Provide the [X, Y] coordinate of the cell's center where the given text is located.  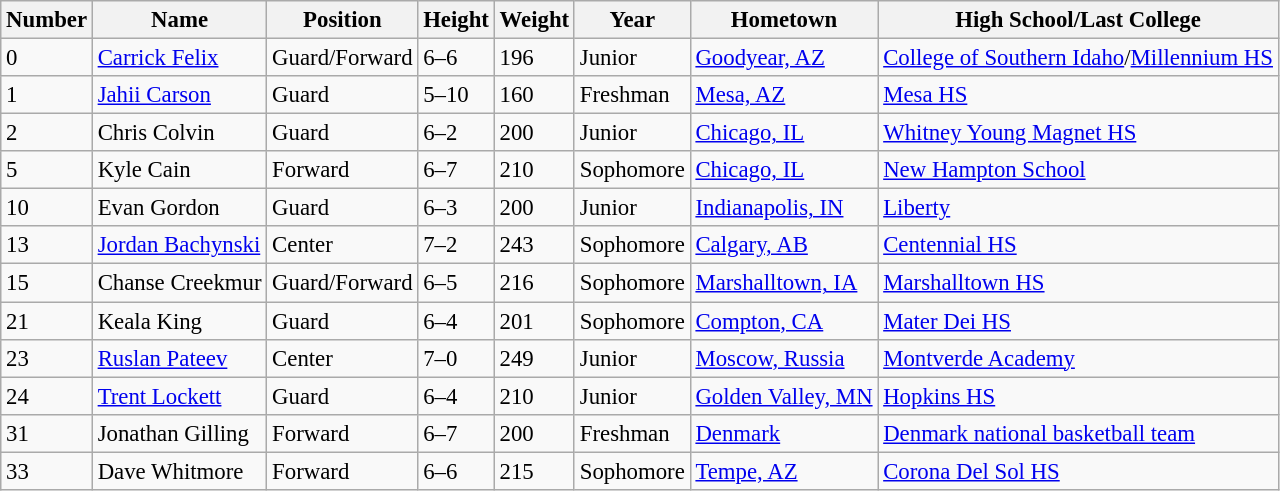
6–2 [456, 133]
Height [456, 20]
7–0 [456, 358]
Whitney Young Magnet HS [1078, 133]
Mesa HS [1078, 95]
Goodyear, AZ [784, 58]
21 [47, 321]
Montverde Academy [1078, 358]
Denmark national basketball team [1078, 433]
1 [47, 95]
New Hampton School [1078, 170]
Jonathan Gilling [179, 433]
Calgary, AB [784, 245]
College of Southern Idaho/Millennium HS [1078, 58]
Evan Gordon [179, 208]
7–2 [456, 245]
Dave Whitmore [179, 471]
6–5 [456, 283]
Compton, CA [784, 321]
Marshalltown HS [1078, 283]
243 [534, 245]
Carrick Felix [179, 58]
2 [47, 133]
Liberty [1078, 208]
201 [534, 321]
13 [47, 245]
215 [534, 471]
Number [47, 20]
Chris Colvin [179, 133]
Tempe, AZ [784, 471]
23 [47, 358]
24 [47, 396]
249 [534, 358]
160 [534, 95]
Jordan Bachynski [179, 245]
216 [534, 283]
6–3 [456, 208]
Name [179, 20]
Golden Valley, MN [784, 396]
196 [534, 58]
Mesa, AZ [784, 95]
Corona Del Sol HS [1078, 471]
Mater Dei HS [1078, 321]
5 [47, 170]
Kyle Cain [179, 170]
Indianapolis, IN [784, 208]
10 [47, 208]
Moscow, Russia [784, 358]
High School/Last College [1078, 20]
0 [47, 58]
Position [342, 20]
Centennial HS [1078, 245]
Keala King [179, 321]
Ruslan Pateev [179, 358]
Weight [534, 20]
Hopkins HS [1078, 396]
Hometown [784, 20]
Marshalltown, IA [784, 283]
Denmark [784, 433]
Jahii Carson [179, 95]
Trent Lockett [179, 396]
Year [632, 20]
33 [47, 471]
Chanse Creekmur [179, 283]
5–10 [456, 95]
31 [47, 433]
15 [47, 283]
